From the cell containing the given text, extract its center point as (x, y) coordinate. 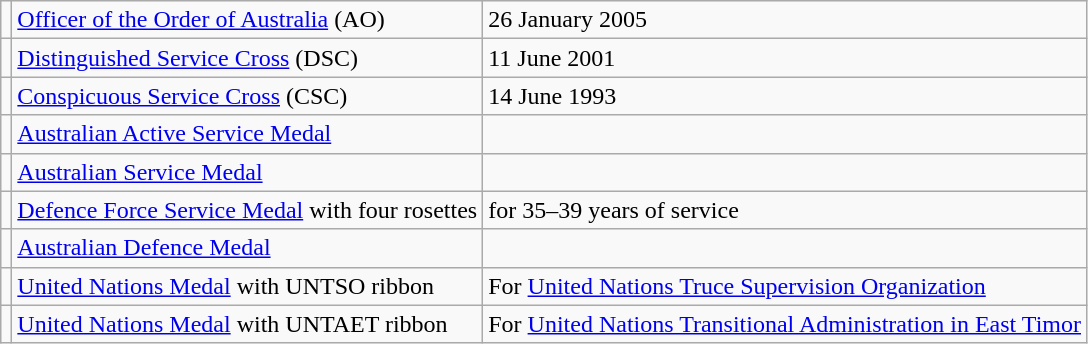
14 June 1993 (785, 96)
26 January 2005 (785, 20)
United Nations Medal with UNTAET ribbon (248, 324)
Australian Active Service Medal (248, 134)
Distinguished Service Cross (DSC) (248, 58)
United Nations Medal with UNTSO ribbon (248, 286)
Officer of the Order of Australia (AO) (248, 20)
For United Nations Truce Supervision Organization (785, 286)
For United Nations Transitional Administration in East Timor (785, 324)
Conspicuous Service Cross (CSC) (248, 96)
Australian Defence Medal (248, 248)
Australian Service Medal (248, 172)
Defence Force Service Medal with four rosettes (248, 210)
for 35–39 years of service (785, 210)
11 June 2001 (785, 58)
